Scan for the cell matching the given text and deliver its (X, Y) coordinate at center. 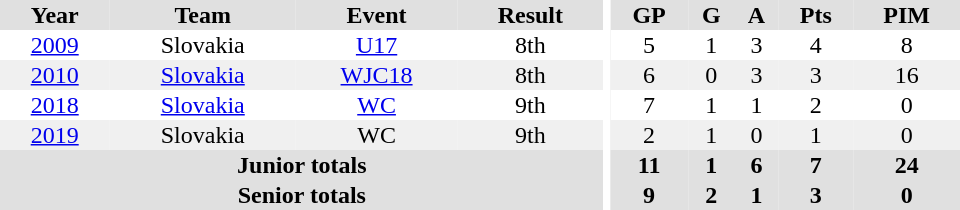
16 (906, 75)
U17 (376, 45)
Year (54, 15)
9 (649, 195)
5 (649, 45)
GP (649, 15)
Junior totals (302, 165)
Team (202, 15)
G (712, 15)
Event (376, 15)
2009 (54, 45)
2010 (54, 75)
Pts (816, 15)
A (757, 15)
4 (816, 45)
Result (530, 15)
2019 (54, 135)
WJC18 (376, 75)
PIM (906, 15)
24 (906, 165)
11 (649, 165)
Senior totals (302, 195)
8 (906, 45)
2018 (54, 105)
